For the text-containing cell, return its midpoint in (x, y) coordinate format. 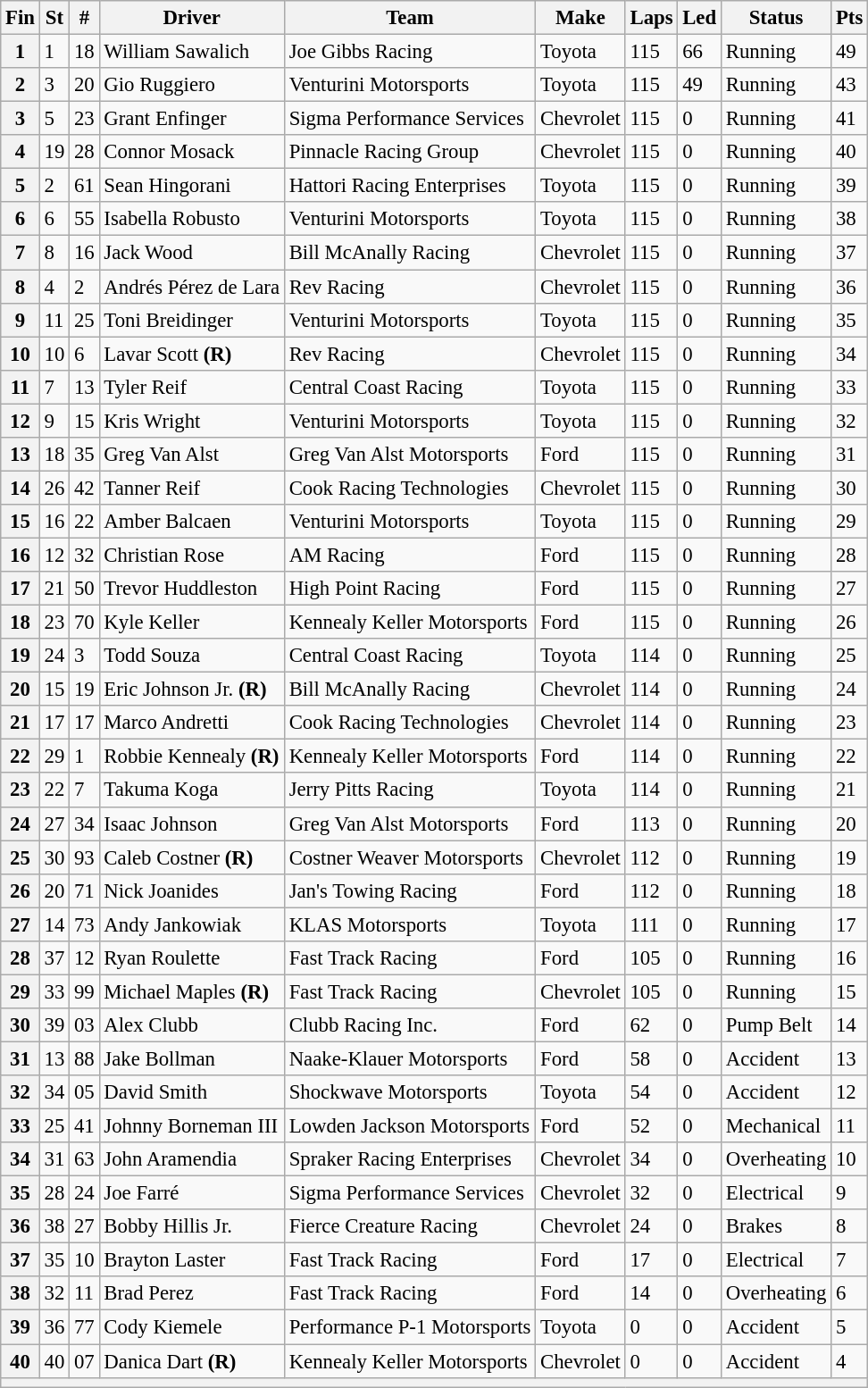
Grant Enfinger (191, 119)
Jerry Pitts Racing (409, 790)
Brad Perez (191, 1294)
Status (775, 18)
61 (84, 186)
KLAS Motorsports (409, 924)
Lowden Jackson Motorsports (409, 1126)
Johnny Borneman III (191, 1126)
Fin (21, 18)
66 (700, 52)
Jack Wood (191, 253)
Pts (850, 18)
Team (409, 18)
Driver (191, 18)
Clubb Racing Inc. (409, 1025)
Cody Kiemele (191, 1327)
Jan's Towing Racing (409, 890)
Isabella Robusto (191, 219)
Brakes (775, 1226)
111 (652, 924)
Laps (652, 18)
Led (700, 18)
Gio Ruggiero (191, 85)
Pinnacle Racing Group (409, 152)
70 (84, 623)
Nick Joanides (191, 890)
Andy Jankowiak (191, 924)
Ryan Roulette (191, 958)
Pump Belt (775, 1025)
Performance P-1 Motorsports (409, 1327)
58 (652, 1058)
Takuma Koga (191, 790)
Jake Bollman (191, 1058)
07 (84, 1361)
Danica Dart (R) (191, 1361)
52 (652, 1126)
73 (84, 924)
Greg Van Alst (191, 455)
50 (84, 589)
Fierce Creature Racing (409, 1226)
42 (84, 488)
Sean Hingorani (191, 186)
St (54, 18)
Alex Clubb (191, 1025)
05 (84, 1092)
63 (84, 1159)
Hattori Racing Enterprises (409, 186)
Kris Wright (191, 421)
Joe Gibbs Racing (409, 52)
99 (84, 991)
62 (652, 1025)
Lavar Scott (R) (191, 354)
Todd Souza (191, 656)
High Point Racing (409, 589)
71 (84, 890)
# (84, 18)
Joe Farré (191, 1193)
David Smith (191, 1092)
54 (652, 1092)
Tyler Reif (191, 387)
03 (84, 1025)
Brayton Laster (191, 1260)
77 (84, 1327)
Amber Balcaen (191, 522)
Christian Rose (191, 555)
Shockwave Motorsports (409, 1092)
Caleb Costner (R) (191, 857)
Marco Andretti (191, 723)
John Aramendia (191, 1159)
43 (850, 85)
Eric Johnson Jr. (R) (191, 690)
88 (84, 1058)
55 (84, 219)
Tanner Reif (191, 488)
113 (652, 824)
Isaac Johnson (191, 824)
Mechanical (775, 1126)
Make (580, 18)
Robbie Kennealy (R) (191, 757)
Toni Breidinger (191, 320)
William Sawalich (191, 52)
Trevor Huddleston (191, 589)
Spraker Racing Enterprises (409, 1159)
Connor Mosack (191, 152)
Naake-Klauer Motorsports (409, 1058)
93 (84, 857)
AM Racing (409, 555)
Costner Weaver Motorsports (409, 857)
Andrés Pérez de Lara (191, 287)
Michael Maples (R) (191, 991)
Bobby Hillis Jr. (191, 1226)
Kyle Keller (191, 623)
